Output the (X, Y) coordinate of the center of the cell containing the given text.  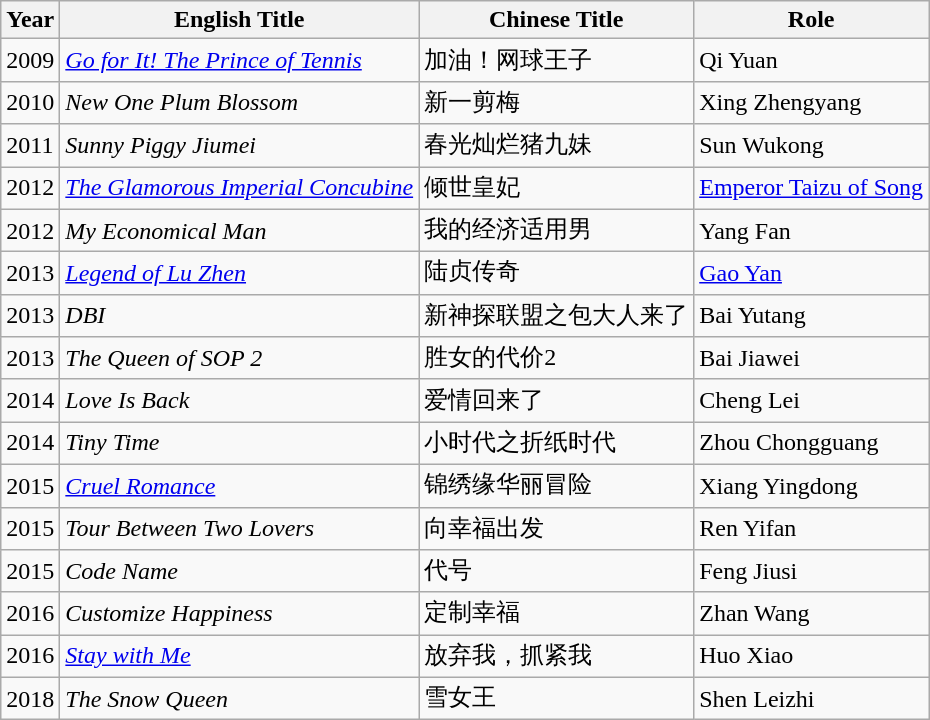
Legend of Lu Zhen (240, 274)
The Glamorous Imperial Concubine (240, 188)
Role (812, 20)
倾世皇妃 (556, 188)
加油！网球王子 (556, 60)
陆贞传奇 (556, 274)
Huo Xiao (812, 656)
English Title (240, 20)
雪女王 (556, 698)
Customize Happiness (240, 614)
我的经济适用男 (556, 230)
锦绣缘华丽冒险 (556, 486)
Zhan Wang (812, 614)
Sun Wukong (812, 146)
Gao Yan (812, 274)
Cheng Lei (812, 400)
My Economical Man (240, 230)
Love Is Back (240, 400)
2009 (30, 60)
Code Name (240, 572)
Yang Fan (812, 230)
Emperor Taizu of Song (812, 188)
向幸福出发 (556, 528)
Stay with Me (240, 656)
Bai Jiawei (812, 358)
春光灿烂猪九妹 (556, 146)
New One Plum Blossom (240, 102)
Bai Yutang (812, 316)
Ren Yifan (812, 528)
DBI (240, 316)
Shen Leizhi (812, 698)
定制幸福 (556, 614)
Year (30, 20)
Zhou Chongguang (812, 444)
Qi Yuan (812, 60)
Xiang Yingdong (812, 486)
Feng Jiusi (812, 572)
Go for It! The Prince of Tennis (240, 60)
胜女的代价2 (556, 358)
Tour Between Two Lovers (240, 528)
Chinese Title (556, 20)
代号 (556, 572)
Sunny Piggy Jiumei (240, 146)
新神探联盟之包大人来了 (556, 316)
2010 (30, 102)
2018 (30, 698)
Tiny Time (240, 444)
新一剪梅 (556, 102)
Xing Zhengyang (812, 102)
爱情回来了 (556, 400)
Cruel Romance (240, 486)
2011 (30, 146)
The Snow Queen (240, 698)
放弃我，抓紧我 (556, 656)
小时代之折纸时代 (556, 444)
The Queen of SOP 2 (240, 358)
